Find where the given text appears and provide that cell's center as (x, y) coordinate. 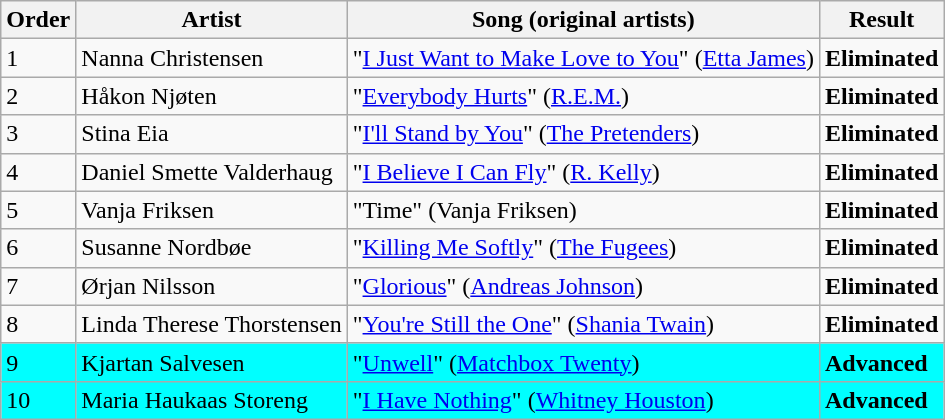
Kjartan Salvesen (212, 362)
"I Believe I Can Fly" (R. Kelly) (583, 172)
5 (38, 210)
2 (38, 96)
"Unwell" (Matchbox Twenty) (583, 362)
9 (38, 362)
Håkon Njøten (212, 96)
7 (38, 286)
Artist (212, 20)
Nanna Christensen (212, 58)
Linda Therese Thorstensen (212, 324)
"Time" (Vanja Friksen) (583, 210)
8 (38, 324)
10 (38, 400)
6 (38, 248)
Daniel Smette Valderhaug (212, 172)
"I'll Stand by You" (The Pretenders) (583, 134)
4 (38, 172)
"I Have Nothing" (Whitney Houston) (583, 400)
1 (38, 58)
3 (38, 134)
"I Just Want to Make Love to You" (Etta James) (583, 58)
Order (38, 20)
"Killing Me Softly" (The Fugees) (583, 248)
Result (881, 20)
"You're Still the One" (Shania Twain) (583, 324)
Stina Eia (212, 134)
Maria Haukaas Storeng (212, 400)
Susanne Nordbøe (212, 248)
Song (original artists) (583, 20)
"Everybody Hurts" (R.E.M.) (583, 96)
Ørjan Nilsson (212, 286)
"Glorious" (Andreas Johnson) (583, 286)
Vanja Friksen (212, 210)
